Identify which cell holds the provided text, then report its (x, y) central coordinate. 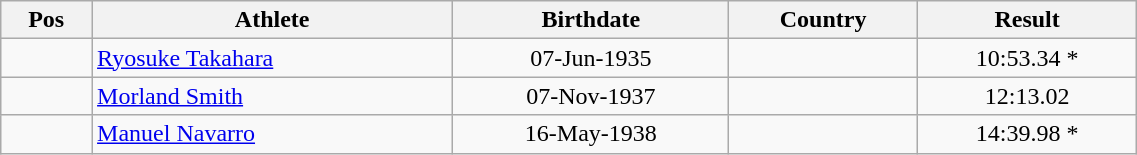
Manuel Navarro (272, 134)
16-May-1938 (591, 134)
Athlete (272, 20)
Result (1026, 20)
10:53.34 * (1026, 58)
12:13.02 (1026, 96)
14:39.98 * (1026, 134)
07-Nov-1937 (591, 96)
Morland Smith (272, 96)
Ryosuke Takahara (272, 58)
Country (824, 20)
Birthdate (591, 20)
Pos (46, 20)
07-Jun-1935 (591, 58)
